Return the [x, y] coordinate for the center point of the cell that contains the specified text.  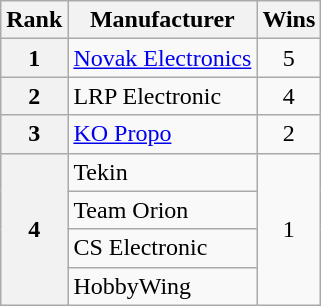
Novak Electronics [162, 58]
Rank [34, 20]
3 [34, 134]
KO Propo [162, 134]
Manufacturer [162, 20]
5 [289, 58]
HobbyWing [162, 286]
LRP Electronic [162, 96]
Wins [289, 20]
CS Electronic [162, 248]
Team Orion [162, 210]
Tekin [162, 172]
